Scan for the cell matching the given text and deliver its (X, Y) coordinate at center. 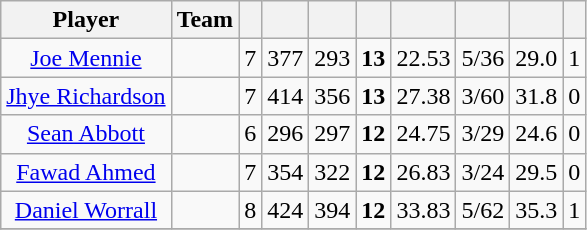
Fawad Ahmed (86, 172)
414 (286, 96)
356 (332, 96)
35.3 (536, 210)
27.38 (424, 96)
296 (286, 134)
394 (332, 210)
Player (86, 20)
Sean Abbott (86, 134)
29.0 (536, 58)
424 (286, 210)
3/24 (483, 172)
Joe Mennie (86, 58)
3/60 (483, 96)
5/36 (483, 58)
Daniel Worrall (86, 210)
22.53 (424, 58)
8 (250, 210)
Team (205, 20)
Jhye Richardson (86, 96)
24.6 (536, 134)
297 (332, 134)
26.83 (424, 172)
5/62 (483, 210)
33.83 (424, 210)
354 (286, 172)
3/29 (483, 134)
31.8 (536, 96)
377 (286, 58)
293 (332, 58)
24.75 (424, 134)
6 (250, 134)
322 (332, 172)
29.5 (536, 172)
